Return the (x, y) coordinate for the center point of the cell that contains the specified text.  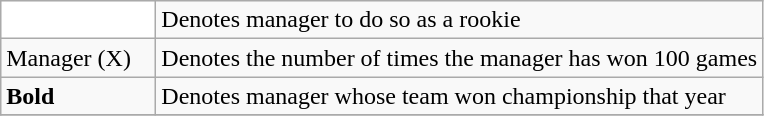
Bold (78, 96)
Manager (X) (78, 58)
Denotes manager whose team won championship that year (460, 96)
Denotes manager to do so as a rookie (460, 20)
Denotes the number of times the manager has won 100 games (460, 58)
